Locate the cell with the specified text and output its (X, Y) center coordinate. 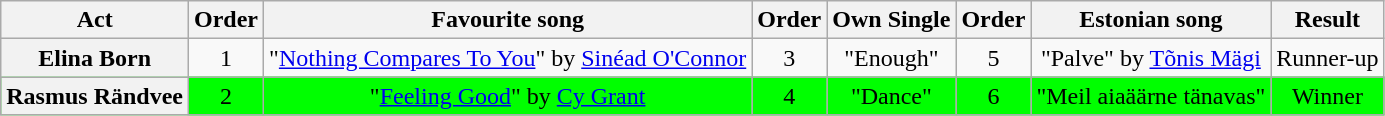
1 (226, 58)
Act (95, 20)
Estonian song (1151, 20)
2 (226, 96)
"Nothing Compares To You" by Sinéad O'Connor (508, 58)
"Meil aiaäärne tänavas" (1151, 96)
Runner-up (1328, 58)
Rasmus Rändvee (95, 96)
Result (1328, 20)
Winner (1328, 96)
5 (994, 58)
Elina Born (95, 58)
"Palve" by Tõnis Mägi (1151, 58)
"Feeling Good" by Cy Grant (508, 96)
Favourite song (508, 20)
"Enough" (892, 58)
3 (790, 58)
"Dance" (892, 96)
Own Single (892, 20)
6 (994, 96)
4 (790, 96)
